Return [x, y] of the center of cell containing provided text 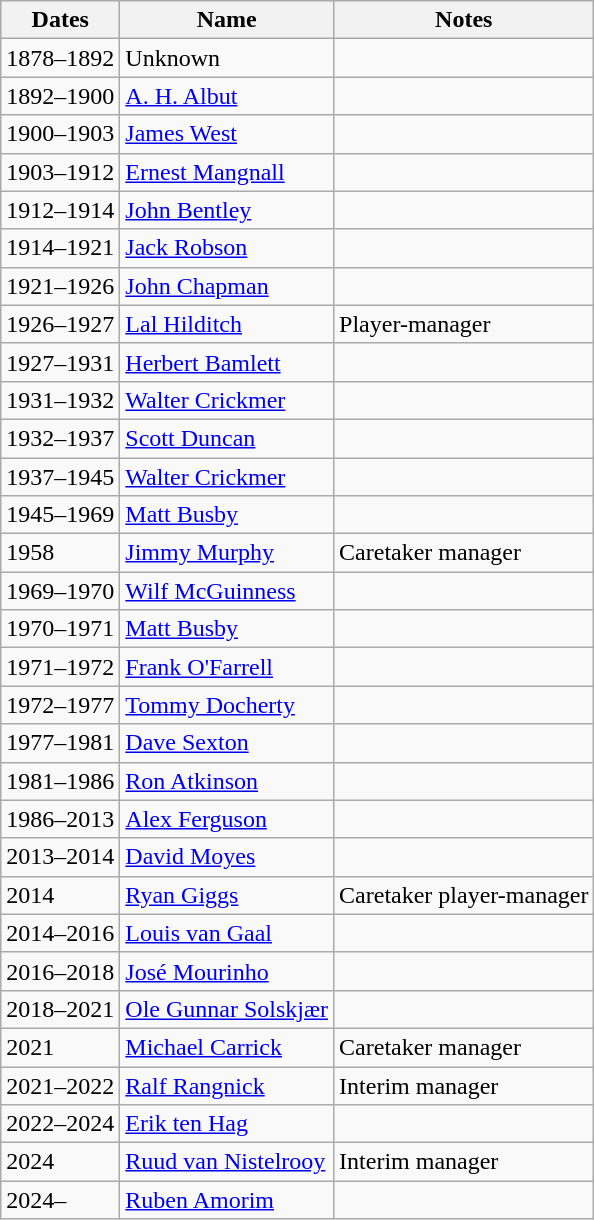
José Mourinho [227, 971]
1972–1977 [60, 705]
Notes [464, 20]
1977–1981 [60, 743]
Jimmy Murphy [227, 553]
1969–1970 [60, 591]
Name [227, 20]
Ruud van Nistelrooy [227, 1162]
1958 [60, 553]
1927–1931 [60, 362]
David Moyes [227, 857]
2022–2024 [60, 1124]
Dave Sexton [227, 743]
Dates [60, 20]
Wilf McGuinness [227, 591]
1981–1986 [60, 781]
Ruben Amorim [227, 1200]
A. H. Albut [227, 96]
1931–1932 [60, 400]
Ryan Giggs [227, 895]
2021–2022 [60, 1085]
Player-manager [464, 324]
John Chapman [227, 286]
2014 [60, 895]
Tommy Docherty [227, 705]
2014–2016 [60, 933]
Michael Carrick [227, 1047]
Erik ten Hag [227, 1124]
1945–1969 [60, 515]
Ron Atkinson [227, 781]
1892–1900 [60, 96]
1914–1921 [60, 248]
2024 [60, 1162]
2016–2018 [60, 971]
1878–1892 [60, 58]
1921–1926 [60, 286]
Frank O'Farrell [227, 667]
Caretaker player-manager [464, 895]
John Bentley [227, 210]
Ole Gunnar Solskjær [227, 1009]
1932–1937 [60, 438]
1971–1972 [60, 667]
Louis van Gaal [227, 933]
1900–1903 [60, 134]
1903–1912 [60, 172]
1986–2013 [60, 819]
James West [227, 134]
Jack Robson [227, 248]
2018–2021 [60, 1009]
1937–1945 [60, 477]
Alex Ferguson [227, 819]
1970–1971 [60, 629]
2024– [60, 1200]
Ernest Mangnall [227, 172]
Herbert Bamlett [227, 362]
1926–1927 [60, 324]
Scott Duncan [227, 438]
2021 [60, 1047]
1912–1914 [60, 210]
Lal Hilditch [227, 324]
Unknown [227, 58]
2013–2014 [60, 857]
Ralf Rangnick [227, 1085]
